Find where the given text appears and provide that cell's center as (x, y) coordinate. 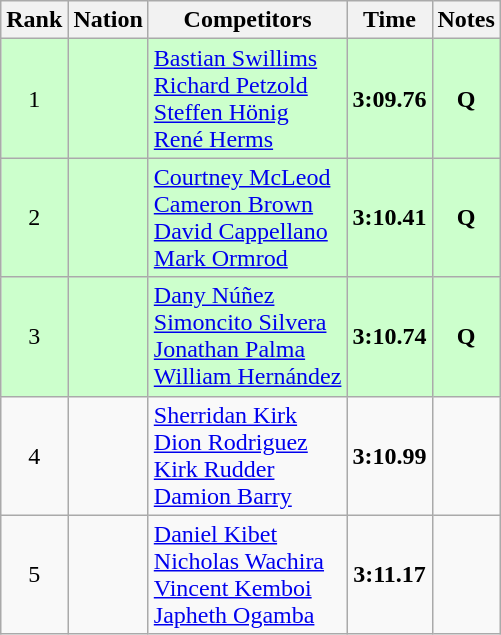
Daniel KibetNicholas WachiraVincent KemboiJapheth Ogamba (248, 574)
3:10.41 (390, 218)
3:10.74 (390, 336)
Notes (466, 20)
Time (390, 20)
Competitors (248, 20)
4 (34, 456)
Dany NúñezSimoncito SilveraJonathan PalmaWilliam Hernández (248, 336)
1 (34, 98)
Sherridan KirkDion RodriguezKirk RudderDamion Barry (248, 456)
Bastian SwillimsRichard PetzoldSteffen HönigRené Herms (248, 98)
Nation (108, 20)
3:10.99 (390, 456)
3:09.76 (390, 98)
3:11.17 (390, 574)
Courtney McLeodCameron BrownDavid CappellanoMark Ormrod (248, 218)
2 (34, 218)
Rank (34, 20)
5 (34, 574)
3 (34, 336)
